Determine the (X, Y) coordinate at the center of the cell enclosing the given text.  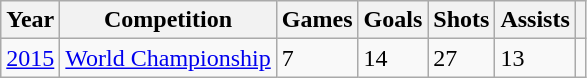
Games (317, 20)
14 (393, 58)
Assists (535, 20)
Year (30, 20)
World Championship (168, 58)
2015 (30, 58)
Shots (462, 20)
Competition (168, 20)
Goals (393, 20)
13 (535, 58)
7 (317, 58)
27 (462, 58)
